Pinpoint the cell where the given text exists, returning its [X, Y] midpoint coordinate. 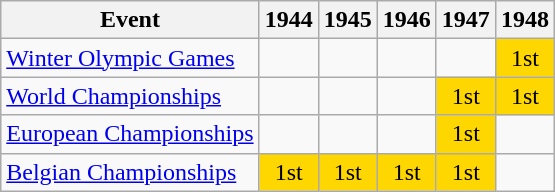
World Championships [130, 96]
1948 [524, 20]
1946 [406, 20]
European Championships [130, 134]
1944 [288, 20]
Event [130, 20]
Winter Olympic Games [130, 58]
1947 [466, 20]
1945 [348, 20]
Belgian Championships [130, 172]
